Find where the given text appears and provide that cell's center as [x, y] coordinate. 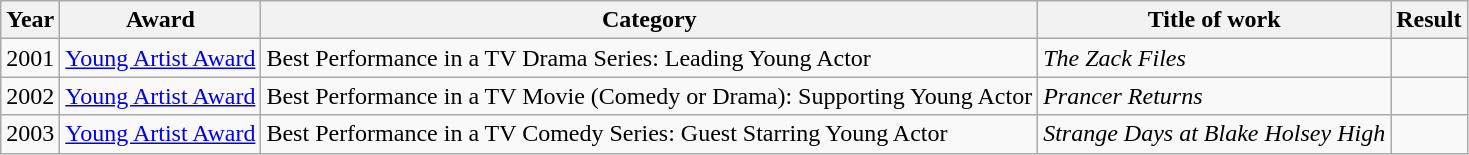
2003 [30, 134]
Year [30, 20]
Best Performance in a TV Drama Series: Leading Young Actor [650, 58]
The Zack Files [1214, 58]
Title of work [1214, 20]
Best Performance in a TV Movie (Comedy or Drama): Supporting Young Actor [650, 96]
Best Performance in a TV Comedy Series: Guest Starring Young Actor [650, 134]
Category [650, 20]
2001 [30, 58]
Strange Days at Blake Holsey High [1214, 134]
Result [1429, 20]
Award [160, 20]
Prancer Returns [1214, 96]
2002 [30, 96]
